For the text-containing cell, return its midpoint in [x, y] coordinate format. 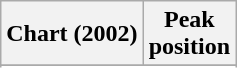
Peak position [189, 34]
Chart (2002) [72, 34]
